Scan for the cell matching the given text and deliver its [x, y] coordinate at center. 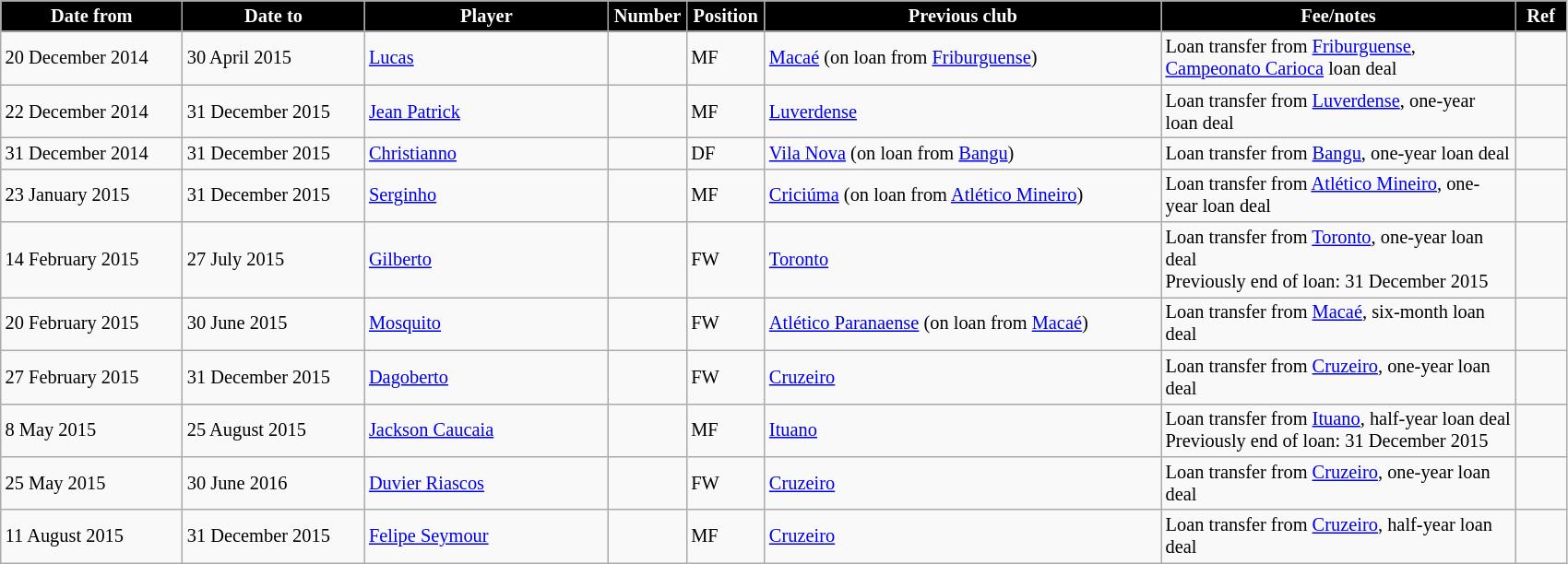
Ref [1540, 16]
Loan transfer from Ituano, half-year loan dealPreviously end of loan: 31 December 2015 [1339, 430]
Fee/notes [1339, 16]
31 December 2014 [92, 153]
Vila Nova (on loan from Bangu) [963, 153]
30 April 2015 [273, 58]
Luverdense [963, 112]
20 December 2014 [92, 58]
Jean Patrick [487, 112]
Loan transfer from Luverdense, one-year loan deal [1339, 112]
Date from [92, 16]
11 August 2015 [92, 536]
27 July 2015 [273, 260]
Macaé (on loan from Friburguense) [963, 58]
Dagoberto [487, 377]
Loan transfer from Friburguense, Campeonato Carioca loan deal [1339, 58]
Date to [273, 16]
Toronto [963, 260]
22 December 2014 [92, 112]
Number [647, 16]
DF [725, 153]
Jackson Caucaia [487, 430]
Loan transfer from Toronto, one-year loan dealPreviously end of loan: 31 December 2015 [1339, 260]
Loan transfer from Cruzeiro, half-year loan deal [1339, 536]
20 February 2015 [92, 323]
8 May 2015 [92, 430]
Duvier Riascos [487, 483]
Gilberto [487, 260]
25 August 2015 [273, 430]
Serginho [487, 195]
23 January 2015 [92, 195]
Previous club [963, 16]
25 May 2015 [92, 483]
Lucas [487, 58]
Atlético Paranaense (on loan from Macaé) [963, 323]
Criciúma (on loan from Atlético Mineiro) [963, 195]
30 June 2016 [273, 483]
Position [725, 16]
Loan transfer from Macaé, six-month loan deal [1339, 323]
Christianno [487, 153]
Felipe Seymour [487, 536]
Loan transfer from Bangu, one-year loan deal [1339, 153]
Loan transfer from Atlético Mineiro, one-year loan deal [1339, 195]
27 February 2015 [92, 377]
14 February 2015 [92, 260]
Player [487, 16]
Ituano [963, 430]
Mosquito [487, 323]
30 June 2015 [273, 323]
